For the text-containing cell, return its midpoint in (x, y) coordinate format. 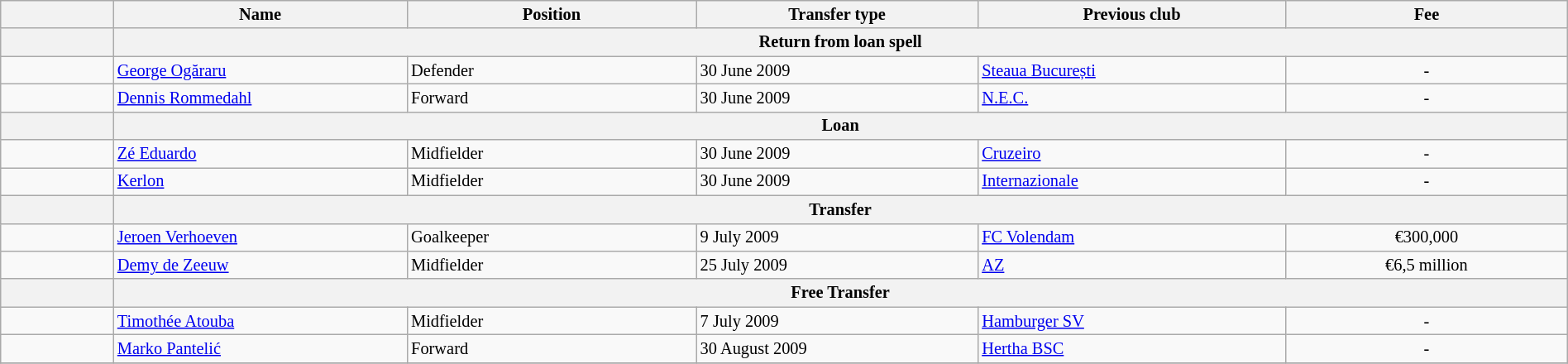
Previous club (1131, 14)
Cruzeiro (1131, 154)
George Ogăraru (260, 70)
Position (552, 14)
Hamburger SV (1131, 321)
€300,000 (1427, 237)
Loan (840, 126)
Jeroen Verhoeven (260, 237)
Transfer type (837, 14)
Zé Eduardo (260, 154)
Marko Pantelić (260, 348)
AZ (1131, 265)
Name (260, 14)
Kerlon (260, 181)
25 July 2009 (837, 265)
Defender (552, 70)
9 July 2009 (837, 237)
Return from loan spell (840, 42)
€6,5 million (1427, 265)
Goalkeeper (552, 237)
Fee (1427, 14)
30 August 2009 (837, 348)
Dennis Rommedahl (260, 98)
Hertha BSC (1131, 348)
Internazionale (1131, 181)
Transfer (840, 209)
Steaua București (1131, 70)
FC Volendam (1131, 237)
7 July 2009 (837, 321)
Demy de Zeeuw (260, 265)
Free Transfer (840, 293)
N.E.C. (1131, 98)
Timothée Atouba (260, 321)
